Capture the cell that displays the provided text and extract its [X, Y] central coordinate. 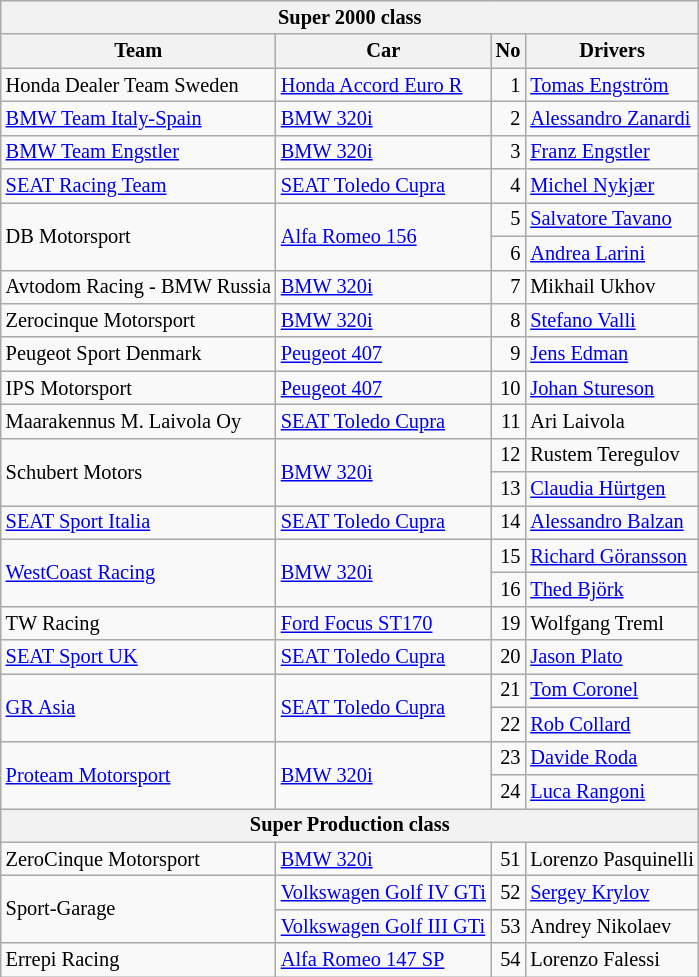
SEAT Racing Team [138, 186]
Volkswagen Golf IV GTi [384, 892]
9 [508, 354]
12 [508, 455]
51 [508, 859]
Claudia Hürtgen [612, 489]
Peugeot Sport Denmark [138, 354]
Proteam Motorsport [138, 774]
52 [508, 892]
Mikhail Ukhov [612, 287]
Team [138, 51]
Maarakennus M. Laivola Oy [138, 421]
Thed Björk [612, 589]
15 [508, 556]
Drivers [612, 51]
10 [508, 388]
Richard Göransson [612, 556]
BMW Team Engstler [138, 152]
13 [508, 489]
Tomas Engström [612, 85]
54 [508, 960]
24 [508, 791]
Alessandro Zanardi [612, 118]
Ari Laivola [612, 421]
Stefano Valli [612, 320]
Schubert Motors [138, 472]
2 [508, 118]
Rustem Teregulov [612, 455]
Super 2000 class [350, 17]
Salvatore Tavano [612, 219]
TW Racing [138, 623]
Michel Nykjær [612, 186]
Car [384, 51]
14 [508, 522]
8 [508, 320]
GR Asia [138, 706]
Rob Collard [612, 724]
Johan Stureson [612, 388]
Honda Accord Euro R [384, 85]
Andrey Nikolaev [612, 926]
Alessandro Balzan [612, 522]
Sergey Krylov [612, 892]
Ford Focus ST170 [384, 623]
16 [508, 589]
DB Motorsport [138, 236]
Davide Roda [612, 758]
IPS Motorsport [138, 388]
SEAT Sport Italia [138, 522]
7 [508, 287]
Jason Plato [612, 657]
Volkswagen Golf III GTi [384, 926]
Alfa Romeo 156 [384, 236]
Avtodom Racing - BMW Russia [138, 287]
Wolfgang Treml [612, 623]
19 [508, 623]
11 [508, 421]
Sport-Garage [138, 908]
Andrea Larini [612, 253]
Alfa Romeo 147 SP [384, 960]
4 [508, 186]
WestCoast Racing [138, 572]
Errepi Racing [138, 960]
6 [508, 253]
22 [508, 724]
Lorenzo Falessi [612, 960]
5 [508, 219]
Franz Engstler [612, 152]
Jens Edman [612, 354]
ZeroCinque Motorsport [138, 859]
Honda Dealer Team Sweden [138, 85]
Zerocinque Motorsport [138, 320]
Super Production class [350, 825]
21 [508, 690]
Tom Coronel [612, 690]
Luca Rangoni [612, 791]
SEAT Sport UK [138, 657]
BMW Team Italy-Spain [138, 118]
3 [508, 152]
23 [508, 758]
1 [508, 85]
Lorenzo Pasquinelli [612, 859]
53 [508, 926]
20 [508, 657]
No [508, 51]
